Return (X, Y) of the center of cell containing provided text 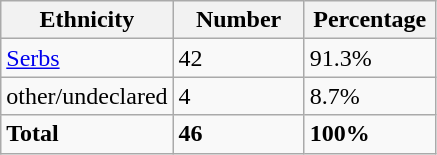
42 (238, 58)
Serbs (87, 58)
8.7% (370, 96)
91.3% (370, 58)
Percentage (370, 20)
Total (87, 134)
46 (238, 134)
Number (238, 20)
100% (370, 134)
4 (238, 96)
Ethnicity (87, 20)
other/undeclared (87, 96)
